From the cell containing the given text, extract its center point as (X, Y) coordinate. 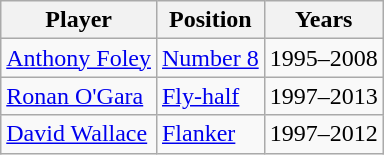
David Wallace (79, 134)
Ronan O'Gara (79, 96)
1997–2013 (324, 96)
Position (210, 20)
Years (324, 20)
1995–2008 (324, 58)
Player (79, 20)
Anthony Foley (79, 58)
1997–2012 (324, 134)
Fly-half (210, 96)
Flanker (210, 134)
Number 8 (210, 58)
